Find where the given text appears and provide that cell's center as (x, y) coordinate. 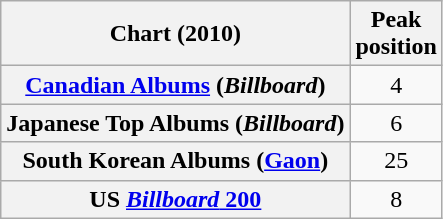
Canadian Albums (Billboard) (176, 85)
4 (396, 85)
US Billboard 200 (176, 199)
6 (396, 123)
Peakposition (396, 34)
Chart (2010) (176, 34)
Japanese Top Albums (Billboard) (176, 123)
South Korean Albums (Gaon) (176, 161)
25 (396, 161)
8 (396, 199)
